Capture the cell that displays the provided text and extract its [X, Y] central coordinate. 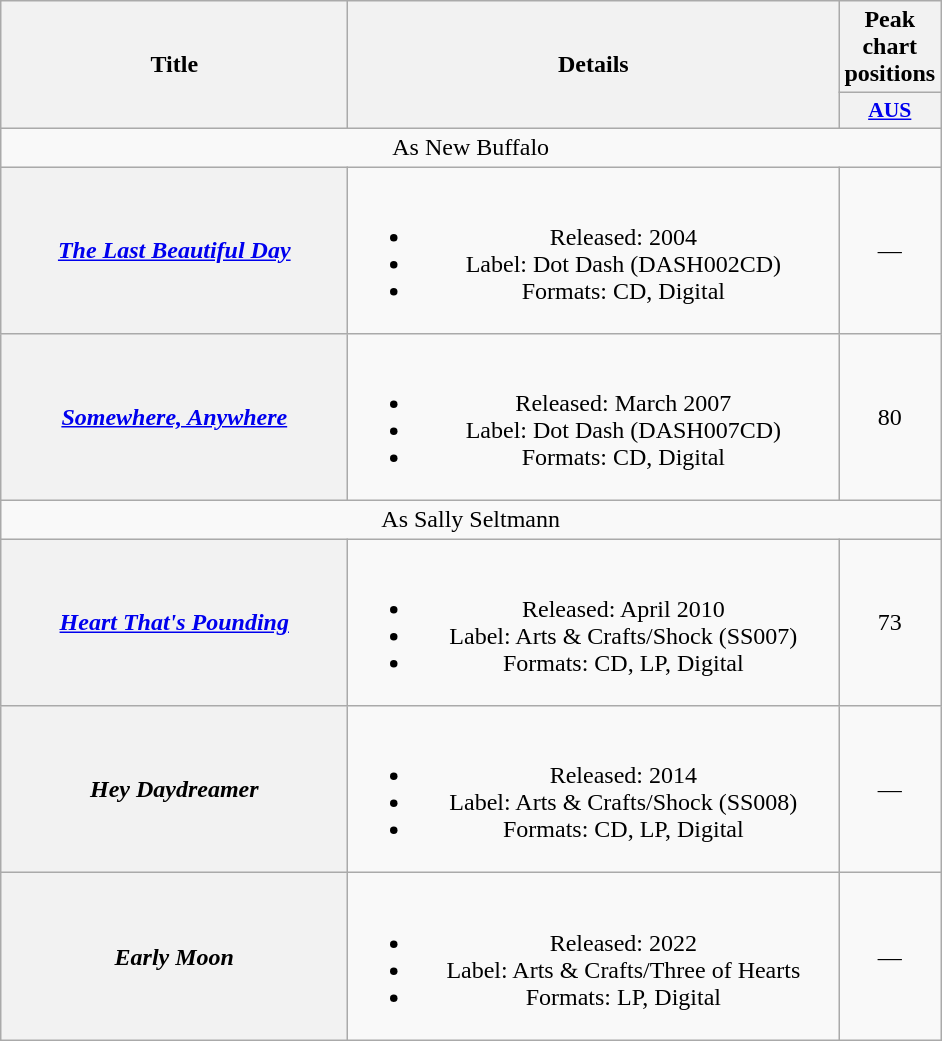
Hey Daydreamer [174, 790]
Released: March 2007Label: Dot Dash (DASH007CD)Formats: CD, Digital [594, 418]
As New Buffalo [471, 147]
Somewhere, Anywhere [174, 418]
Peak chart positions [890, 47]
Released: 2022Label: Arts & Crafts/Three of HeartsFormats: LP, Digital [594, 956]
Early Moon [174, 956]
73 [890, 622]
The Last Beautiful Day [174, 250]
Released: 2004Label: Dot Dash (DASH002CD)Formats: CD, Digital [594, 250]
Released: 2014Label: Arts & Crafts/Shock (SS008)Formats: CD, LP, Digital [594, 790]
AUS [890, 111]
Released: April 2010Label: Arts & Crafts/Shock (SS007)Formats: CD, LP, Digital [594, 622]
Title [174, 65]
80 [890, 418]
Details [594, 65]
As Sally Seltmann [471, 520]
Heart That's Pounding [174, 622]
